Provide the [x, y] coordinate of the cell's center where the given text is located.  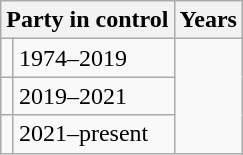
2021–present [94, 134]
1974–2019 [94, 58]
2019–2021 [94, 96]
Years [208, 20]
Party in control [88, 20]
